Find where the given text appears and provide that cell's center as [x, y] coordinate. 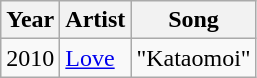
2010 [30, 58]
Song [194, 20]
Love [96, 58]
Artist [96, 20]
Year [30, 20]
"Kataomoi" [194, 58]
